Provide the (x, y) coordinate of the cell's center where the given text is located.  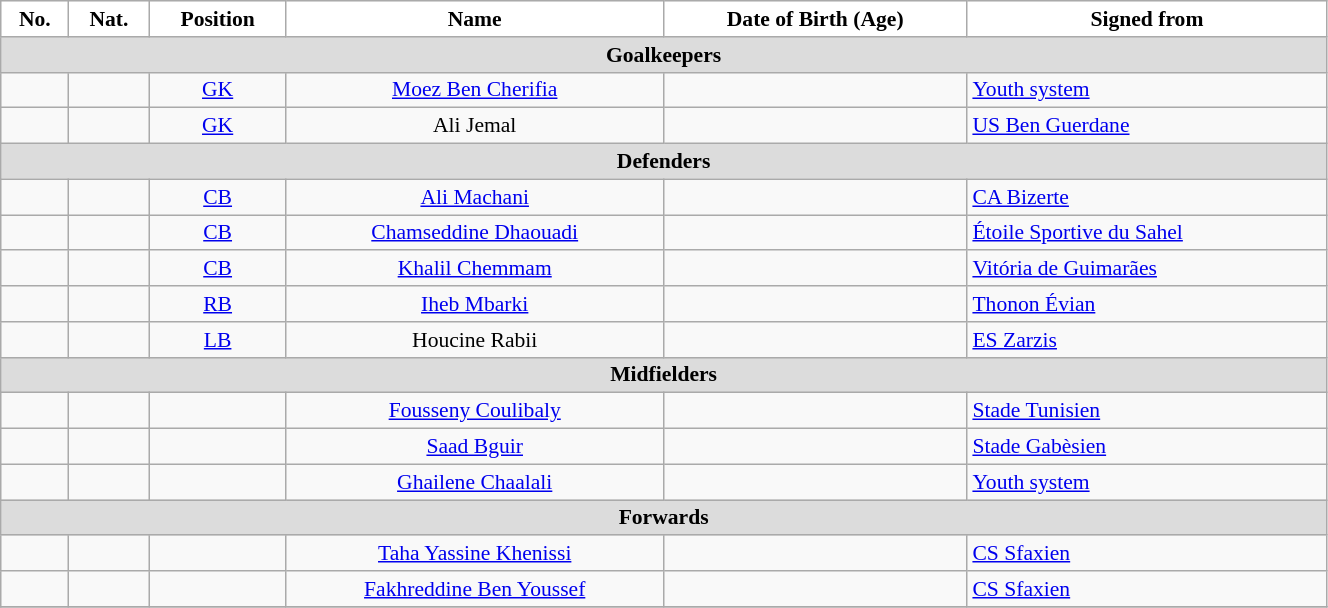
Thonon Évian (1146, 304)
Ghailene Chaalali (474, 482)
Defenders (664, 162)
Houcine Rabii (474, 340)
Signed from (1146, 19)
Name (474, 19)
Stade Gabèsien (1146, 447)
LB (218, 340)
Ali Machani (474, 197)
Taha Yassine Khenissi (474, 554)
Fousseny Coulibaly (474, 411)
Moez Ben Cherifia (474, 90)
Iheb Mbarki (474, 304)
Khalil Chemmam (474, 269)
Étoile Sportive du Sahel (1146, 233)
Nat. (109, 19)
Vitória de Guimarães (1146, 269)
No. (35, 19)
Stade Tunisien (1146, 411)
Position (218, 19)
Chamseddine Dhaouadi (474, 233)
Ali Jemal (474, 126)
Forwards (664, 518)
Date of Birth (Age) (815, 19)
US Ben Guerdane (1146, 126)
Midfielders (664, 375)
ES Zarzis (1146, 340)
Fakhreddine Ben Youssef (474, 589)
Goalkeepers (664, 55)
CA Bizerte (1146, 197)
Saad Bguir (474, 447)
RB (218, 304)
